Search for the cell housing the specified text and yield its (x, y) center coordinate. 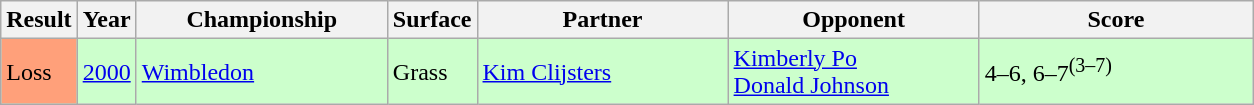
Surface (432, 20)
Year (106, 20)
Kim Clijsters (602, 72)
Championship (262, 20)
Partner (602, 20)
Opponent (854, 20)
Wimbledon (262, 72)
Score (1116, 20)
Result (39, 20)
2000 (106, 72)
Kimberly Po Donald Johnson (854, 72)
Loss (39, 72)
4–6, 6–7(3–7) (1116, 72)
Grass (432, 72)
